Detect which cell encompasses the target text, then output its [x, y] center coordinate. 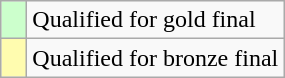
Qualified for bronze final [156, 58]
Qualified for gold final [156, 20]
